Return the (X, Y) coordinate for the center point of the cell that contains the specified text.  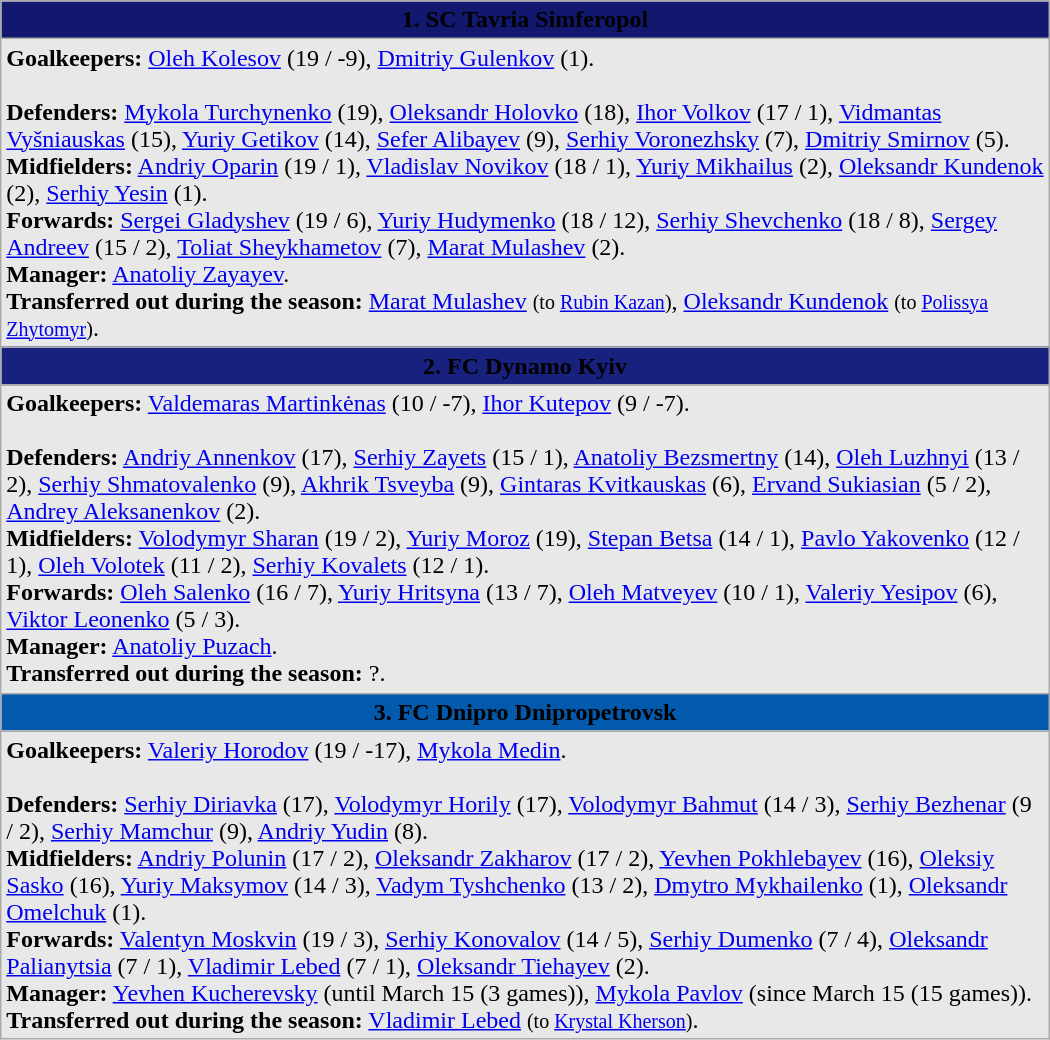
3. FC Dnipro Dnipropetrovsk (525, 712)
1. SC Tavria Simferopol (525, 20)
2. FC Dynamo Kyiv (525, 366)
